Detect which cell encompasses the target text, then output its [X, Y] center coordinate. 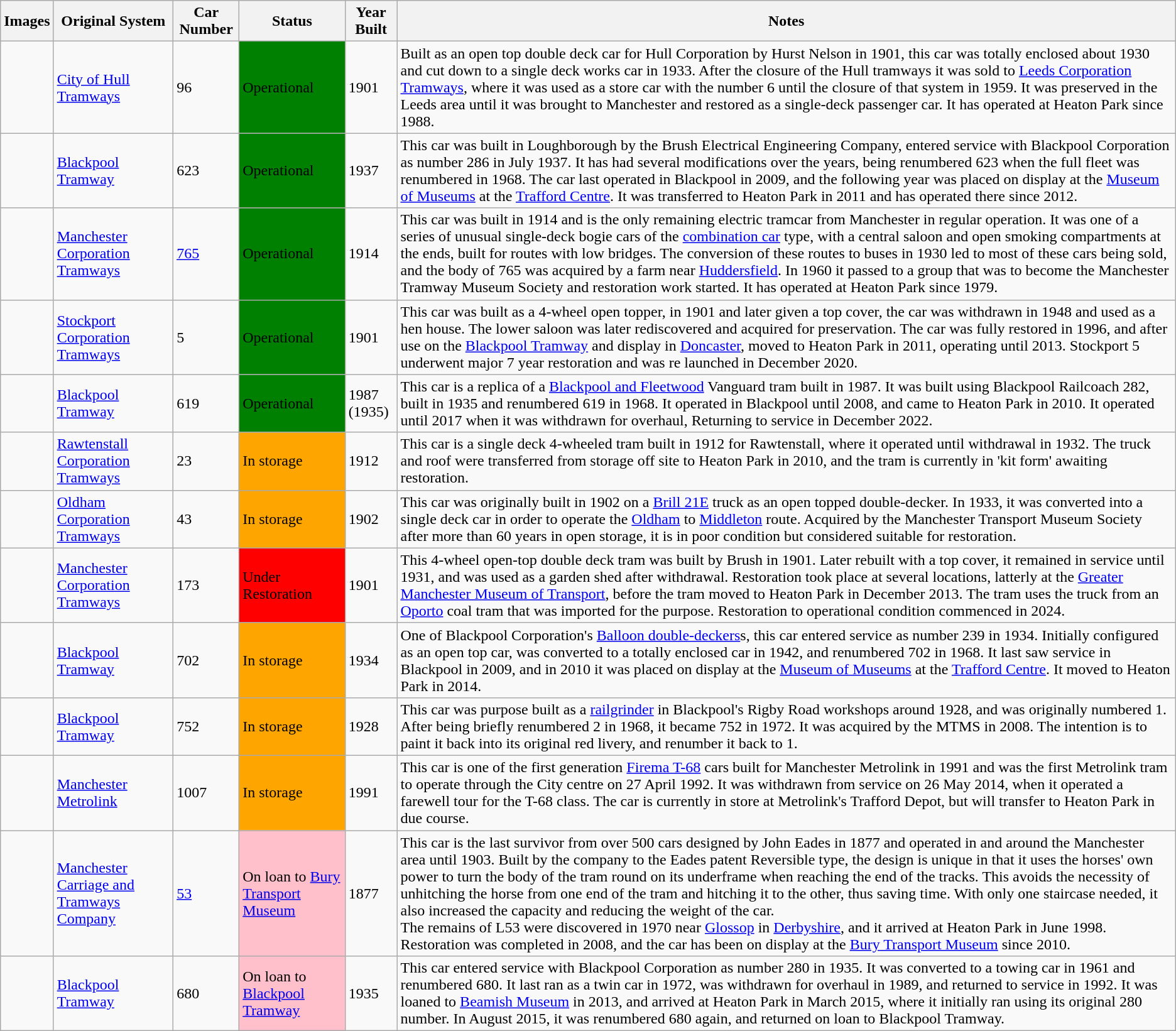
Car Number [206, 21]
623 [206, 171]
96 [206, 87]
1987(1935) [371, 403]
1914 [371, 254]
680 [206, 994]
43 [206, 519]
City of Hull Tramways [113, 87]
On loan to Bury Transport Museum [292, 893]
1991 [371, 793]
765 [206, 254]
173 [206, 586]
Images [27, 21]
Status [292, 21]
1935 [371, 994]
53 [206, 893]
1934 [371, 660]
Rawtenstall Corporation Tramways [113, 461]
1937 [371, 171]
1877 [371, 893]
619 [206, 403]
702 [206, 660]
Notes [787, 21]
1007 [206, 793]
1928 [371, 726]
752 [206, 726]
Stockport Corporation Tramways [113, 337]
1902 [371, 519]
Year Built [371, 21]
Original System [113, 21]
Manchester Metrolink [113, 793]
1912 [371, 461]
On loan to Blackpool Tramway [292, 994]
Manchester Carriage and Tramways Company [113, 893]
Oldham Corporation Tramways [113, 519]
23 [206, 461]
Under Restoration [292, 586]
5 [206, 337]
